Identify which cell holds the provided text, then report its [x, y] central coordinate. 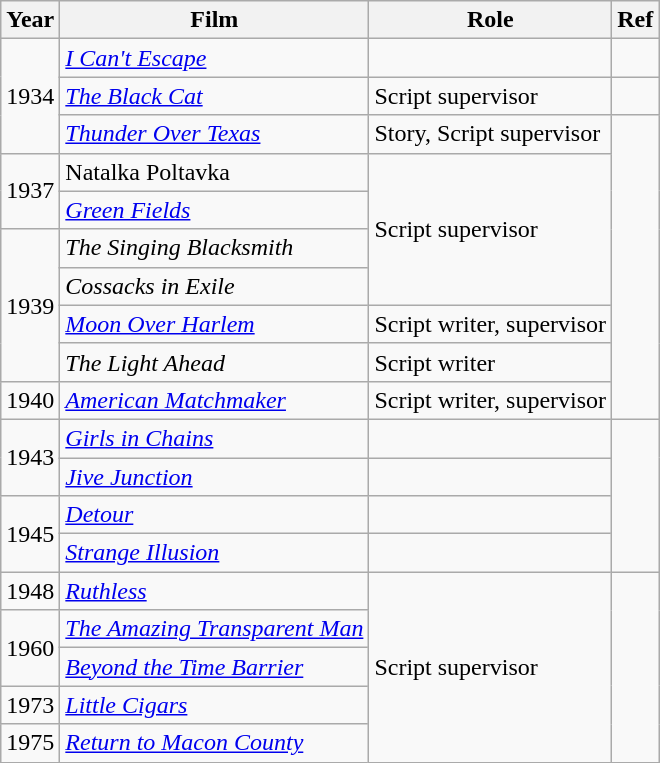
Script writer [490, 362]
Thunder Over Texas [214, 134]
Ruthless [214, 591]
1945 [30, 534]
Jive Junction [214, 477]
The Singing Blacksmith [214, 248]
Girls in Chains [214, 438]
1960 [30, 648]
Natalka Poltavka [214, 172]
Beyond the Time Barrier [214, 667]
Moon Over Harlem [214, 324]
1948 [30, 591]
Green Fields [214, 210]
1937 [30, 191]
The Light Ahead [214, 362]
1943 [30, 457]
The Amazing Transparent Man [214, 629]
The Black Cat [214, 96]
Little Cigars [214, 705]
Return to Macon County [214, 743]
Strange Illusion [214, 553]
Detour [214, 515]
Story, Script supervisor [490, 134]
Year [30, 20]
Ref [636, 20]
I Can't Escape [214, 58]
1934 [30, 96]
Film [214, 20]
1940 [30, 400]
1975 [30, 743]
1973 [30, 705]
Role [490, 20]
Cossacks in Exile [214, 286]
1939 [30, 305]
American Matchmaker [214, 400]
